Extract the [X, Y] coordinate from the center of the cell holding the provided text.  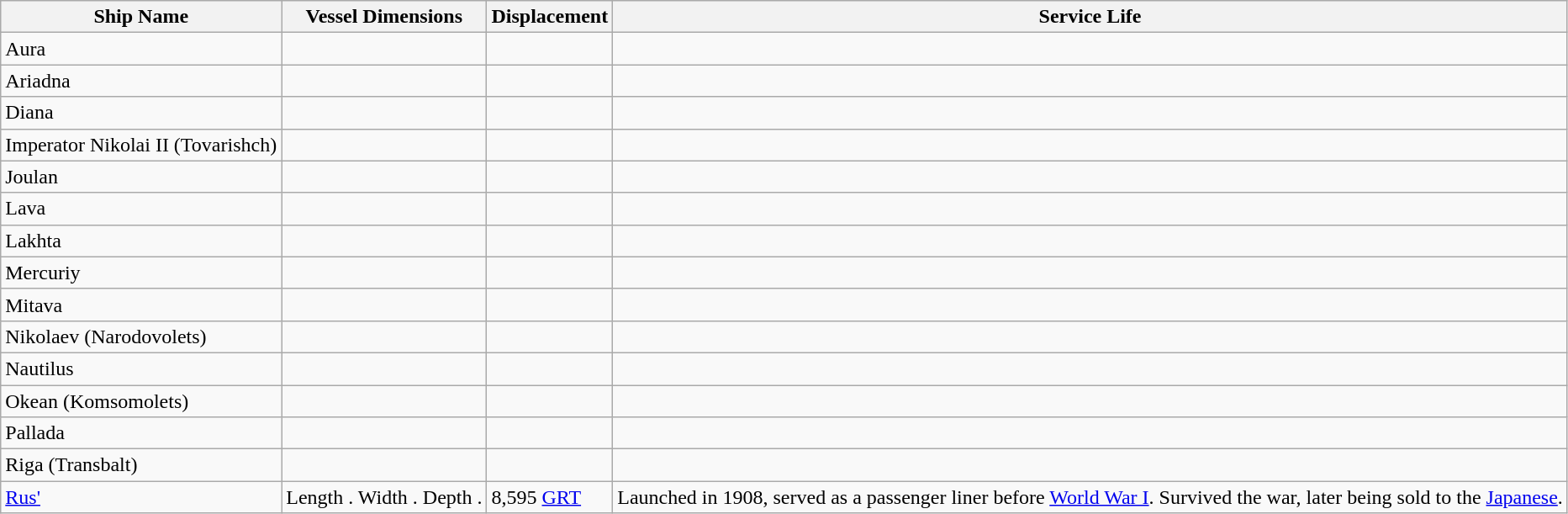
Okean (Komsomolets) [141, 401]
Lava [141, 209]
Rus' [141, 497]
8,595 GRT [550, 497]
Joulan [141, 177]
Mercuriy [141, 273]
Pallada [141, 433]
Nautilus [141, 368]
Lakhta [141, 241]
Ship Name [141, 17]
Imperator Nikolai II (Tovarishch) [141, 145]
Aura [141, 49]
Ariadna [141, 81]
Service Life [1090, 17]
Length . Width . Depth . [384, 497]
Displacement [550, 17]
Diana [141, 113]
Mitava [141, 305]
Nikolaev (Narodovolets) [141, 336]
Launched in 1908, served as a passenger liner before World War I. Survived the war, later being sold to the Japanese. [1090, 497]
Riga (Transbalt) [141, 465]
Vessel Dimensions [384, 17]
